Pinpoint the cell where the given text exists, returning its (x, y) midpoint coordinate. 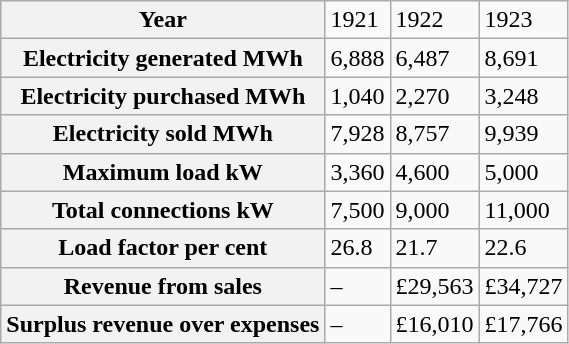
9,000 (434, 210)
9,939 (524, 134)
1921 (358, 20)
£29,563 (434, 286)
Electricity purchased MWh (163, 96)
Surplus revenue over expenses (163, 324)
8,691 (524, 58)
4,600 (434, 172)
3,360 (358, 172)
Revenue from sales (163, 286)
7,928 (358, 134)
Total connections kW (163, 210)
Maximum load kW (163, 172)
11,000 (524, 210)
21.7 (434, 248)
1,040 (358, 96)
Year (163, 20)
6,487 (434, 58)
22.6 (524, 248)
5,000 (524, 172)
2,270 (434, 96)
£16,010 (434, 324)
Electricity generated MWh (163, 58)
3,248 (524, 96)
6,888 (358, 58)
1922 (434, 20)
£34,727 (524, 286)
8,757 (434, 134)
1923 (524, 20)
£17,766 (524, 324)
7,500 (358, 210)
Electricity sold MWh (163, 134)
26.8 (358, 248)
Load factor per cent (163, 248)
